Extract the [x, y] coordinate from the center of the cell holding the provided text.  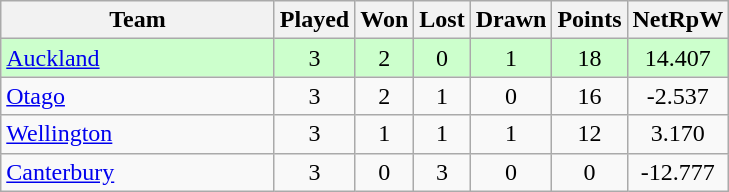
NetRpW [678, 20]
Canterbury [138, 172]
18 [590, 58]
14.407 [678, 58]
Lost [442, 20]
Points [590, 20]
Auckland [138, 58]
Drawn [511, 20]
-2.537 [678, 96]
Won [384, 20]
3.170 [678, 134]
Otago [138, 96]
12 [590, 134]
Team [138, 20]
Wellington [138, 134]
16 [590, 96]
-12.777 [678, 172]
Played [314, 20]
